Search for the cell housing the specified text and yield its [X, Y] center coordinate. 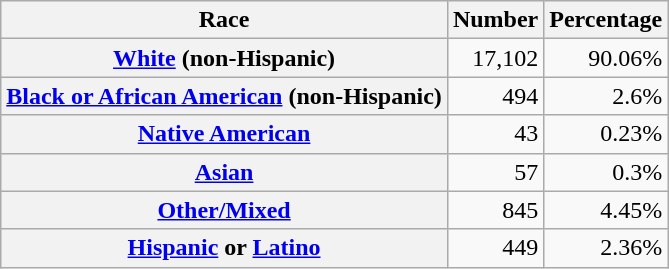
Asian [224, 172]
2.36% [606, 248]
845 [495, 210]
2.6% [606, 96]
Race [224, 20]
Native American [224, 134]
0.3% [606, 172]
57 [495, 172]
449 [495, 248]
Other/Mixed [224, 210]
Percentage [606, 20]
90.06% [606, 58]
White (non-Hispanic) [224, 58]
0.23% [606, 134]
4.45% [606, 210]
Hispanic or Latino [224, 248]
Number [495, 20]
494 [495, 96]
17,102 [495, 58]
43 [495, 134]
Black or African American (non-Hispanic) [224, 96]
